Provide the [X, Y] coordinate of the cell's center where the given text is located.  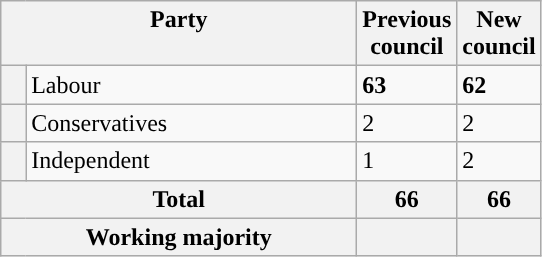
62 [499, 85]
Party [179, 34]
Total [179, 199]
1 [407, 161]
New council [499, 34]
63 [407, 85]
Conservatives [192, 123]
Independent [192, 161]
Previous council [407, 34]
Working majority [179, 237]
Labour [192, 85]
